Locate the cell with the specified text and output its (X, Y) center coordinate. 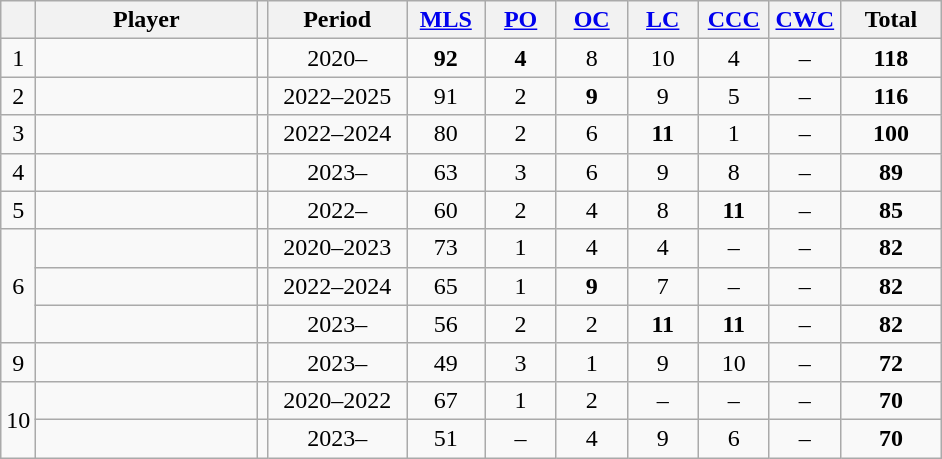
Player (146, 20)
85 (890, 210)
51 (446, 438)
CWC (804, 20)
60 (446, 210)
7 (662, 286)
63 (446, 172)
2022–2025 (338, 96)
65 (446, 286)
OC (592, 20)
116 (890, 96)
2020–2022 (338, 400)
72 (890, 362)
MLS (446, 20)
49 (446, 362)
80 (446, 134)
Period (338, 20)
CCC (734, 20)
67 (446, 400)
73 (446, 248)
91 (446, 96)
89 (890, 172)
2022– (338, 210)
Total (890, 20)
2020– (338, 58)
118 (890, 58)
PO (520, 20)
100 (890, 134)
2020–2023 (338, 248)
56 (446, 324)
92 (446, 58)
LC (662, 20)
